Determine the [X, Y] coordinate at the center of the cell enclosing the given text.  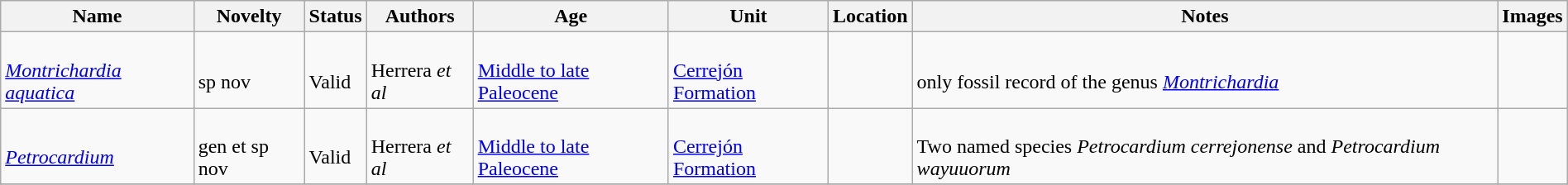
Notes [1205, 17]
Location [870, 17]
Age [571, 17]
sp nov [249, 70]
gen et sp nov [249, 146]
Authors [420, 17]
Unit [748, 17]
only fossil record of the genus Montrichardia [1205, 70]
Name [98, 17]
Novelty [249, 17]
Montrichardia aquatica [98, 70]
Images [1532, 17]
Petrocardium [98, 146]
Two named species Petrocardium cerrejonense and Petrocardium wayuuorum [1205, 146]
Status [336, 17]
